Scan for the cell matching the given text and deliver its [x, y] coordinate at center. 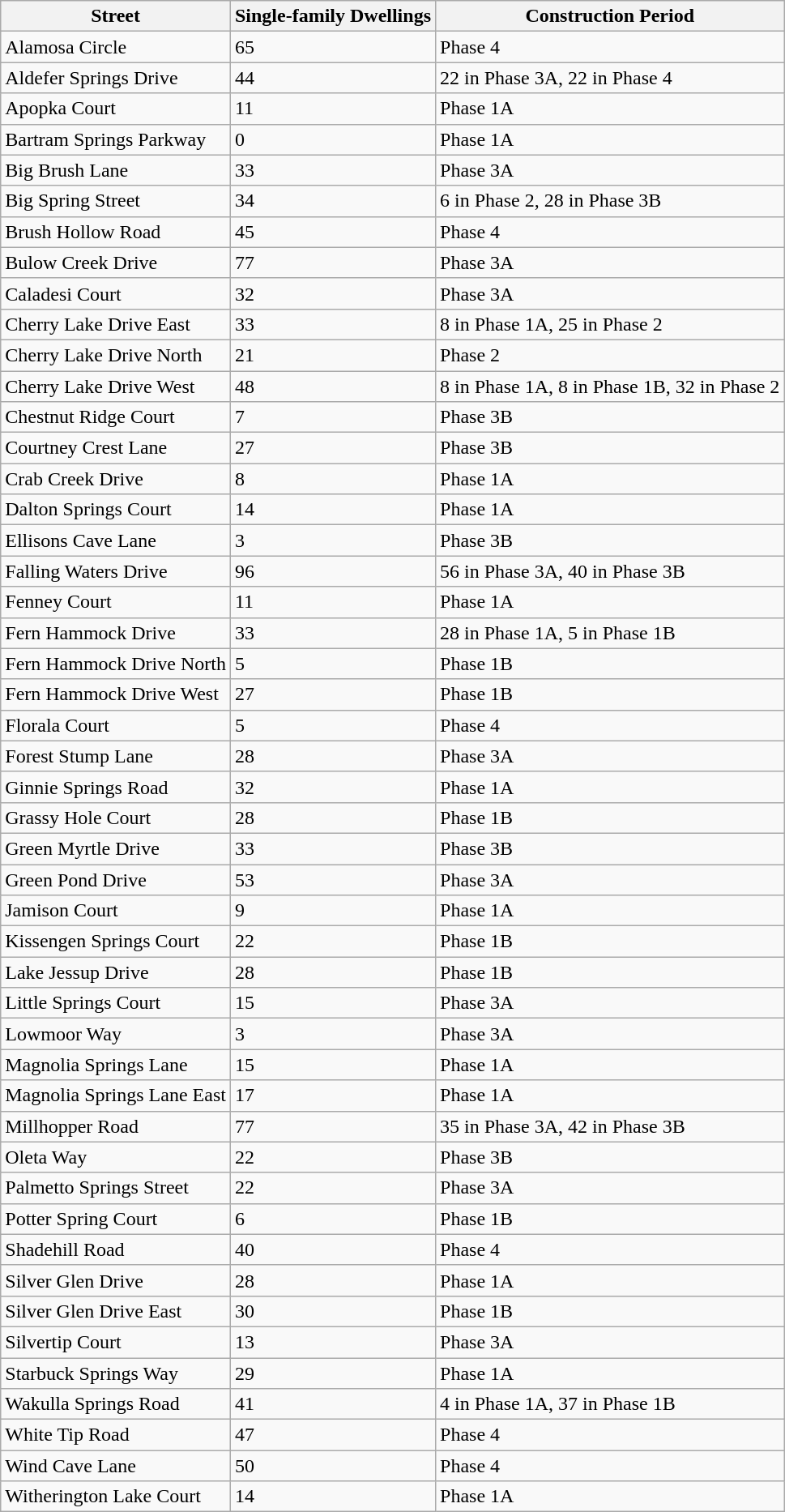
Aldefer Springs Drive [116, 78]
Florala Court [116, 725]
Kissengen Springs Court [116, 942]
Shadehill Road [116, 1249]
28 in Phase 1A, 5 in Phase 1B [610, 633]
Phase 2 [610, 355]
6 in Phase 2, 28 in Phase 3B [610, 201]
4 in Phase 1A, 37 in Phase 1B [610, 1404]
29 [332, 1373]
Little Springs Court [116, 1003]
9 [332, 911]
Brush Hollow Road [116, 232]
47 [332, 1435]
Silver Glen Drive [116, 1280]
34 [332, 201]
Magnolia Springs Lane [116, 1065]
Street [116, 16]
35 in Phase 3A, 42 in Phase 3B [610, 1126]
Crab Creek Drive [116, 479]
48 [332, 387]
96 [332, 571]
17 [332, 1096]
Magnolia Springs Lane East [116, 1096]
45 [332, 232]
Big Spring Street [116, 201]
Ginnie Springs Road [116, 787]
Fern Hammock Drive North [116, 664]
8 in Phase 1A, 25 in Phase 2 [610, 324]
41 [332, 1404]
Alamosa Circle [116, 47]
Ellisons Cave Lane [116, 540]
Fern Hammock Drive [116, 633]
40 [332, 1249]
Jamison Court [116, 911]
Cherry Lake Drive North [116, 355]
Cherry Lake Drive East [116, 324]
Dalton Springs Court [116, 510]
Green Pond Drive [116, 879]
0 [332, 139]
Big Brush Lane [116, 170]
65 [332, 47]
Courtney Crest Lane [116, 448]
Starbuck Springs Way [116, 1373]
6 [332, 1219]
Green Myrtle Drive [116, 848]
21 [332, 355]
Falling Waters Drive [116, 571]
13 [332, 1342]
Lake Jessup Drive [116, 972]
50 [332, 1466]
Chestnut Ridge Court [116, 417]
Millhopper Road [116, 1126]
Wakulla Springs Road [116, 1404]
Grassy Hole Court [116, 818]
30 [332, 1311]
Silver Glen Drive East [116, 1311]
Construction Period [610, 16]
Fern Hammock Drive West [116, 694]
53 [332, 879]
White Tip Road [116, 1435]
8 [332, 479]
7 [332, 417]
Potter Spring Court [116, 1219]
Forest Stump Lane [116, 756]
Fenney Court [116, 602]
56 in Phase 3A, 40 in Phase 3B [610, 571]
Bulow Creek Drive [116, 263]
22 in Phase 3A, 22 in Phase 4 [610, 78]
Apopka Court [116, 109]
8 in Phase 1A, 8 in Phase 1B, 32 in Phase 2 [610, 387]
Palmetto Springs Street [116, 1188]
Bartram Springs Parkway [116, 139]
Silvertip Court [116, 1342]
Wind Cave Lane [116, 1466]
Lowmoor Way [116, 1034]
Caladesi Court [116, 293]
Cherry Lake Drive West [116, 387]
Oleta Way [116, 1157]
Witherington Lake Court [116, 1497]
Single-family Dwellings [332, 16]
44 [332, 78]
